Capture the cell that displays the provided text and extract its [X, Y] central coordinate. 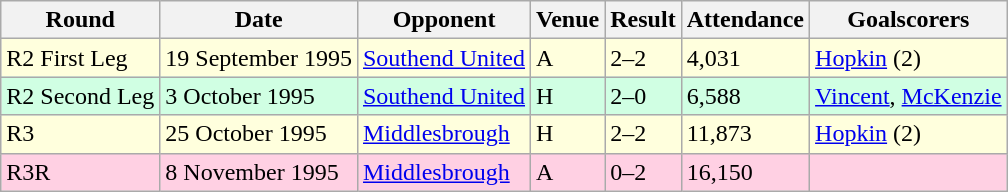
16,150 [745, 172]
R3 [80, 134]
6,588 [745, 96]
Result [643, 20]
4,031 [745, 58]
25 October 1995 [259, 134]
19 September 1995 [259, 58]
Venue [568, 20]
Attendance [745, 20]
R3R [80, 172]
11,873 [745, 134]
2–0 [643, 96]
R2 Second Leg [80, 96]
Goalscorers [909, 20]
Vincent, McKenzie [909, 96]
Round [80, 20]
Date [259, 20]
8 November 1995 [259, 172]
3 October 1995 [259, 96]
Opponent [444, 20]
R2 First Leg [80, 58]
0–2 [643, 172]
